Detect which cell encompasses the target text, then output its [x, y] center coordinate. 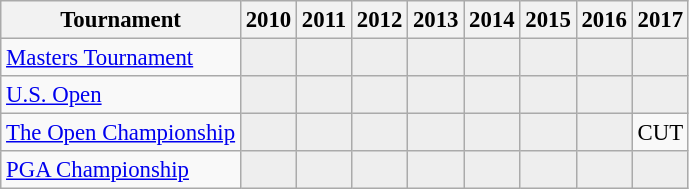
2010 [268, 20]
The Open Championship [121, 133]
2013 [436, 20]
Masters Tournament [121, 58]
CUT [660, 133]
2015 [548, 20]
2017 [660, 20]
U.S. Open [121, 95]
2012 [379, 20]
2014 [492, 20]
PGA Championship [121, 170]
2016 [604, 20]
2011 [324, 20]
Tournament [121, 20]
